Return the [X, Y] coordinate for the center point of the cell that contains the specified text.  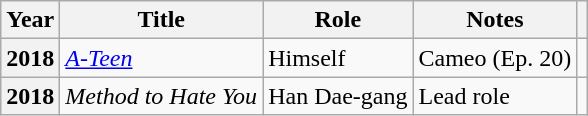
A-Teen [162, 58]
Himself [338, 58]
Han Dae-gang [338, 96]
Method to Hate You [162, 96]
Role [338, 20]
Lead role [495, 96]
Cameo (Ep. 20) [495, 58]
Year [30, 20]
Notes [495, 20]
Title [162, 20]
